For the text-containing cell, return its midpoint in [X, Y] coordinate format. 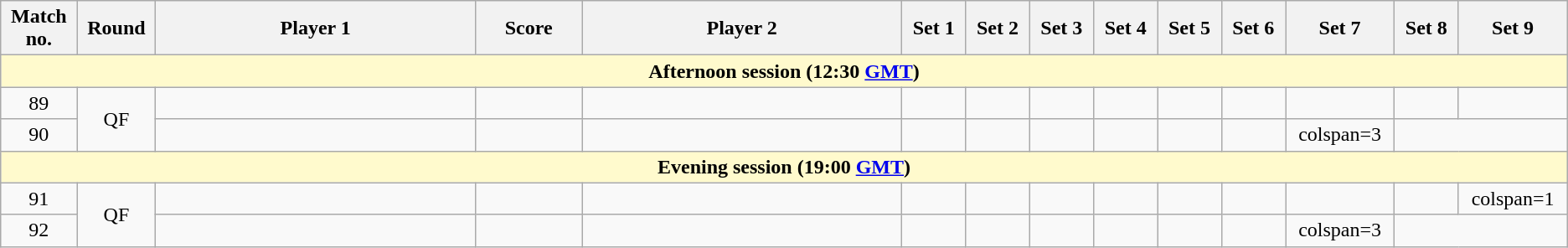
92 [39, 230]
Set 6 [1253, 28]
Evening session (19:00 GMT) [784, 167]
Player 2 [742, 28]
Round [116, 28]
Set 8 [1426, 28]
Set 4 [1125, 28]
Set 1 [933, 28]
91 [39, 199]
colspan=1 [1513, 199]
Score [529, 28]
Afternoon session (12:30 GMT) [784, 71]
Set 9 [1513, 28]
Player 1 [316, 28]
Match no. [39, 28]
89 [39, 103]
Set 5 [1189, 28]
Set 2 [998, 28]
Set 7 [1339, 28]
Set 3 [1061, 28]
90 [39, 135]
